Detect which cell encompasses the target text, then output its (X, Y) center coordinate. 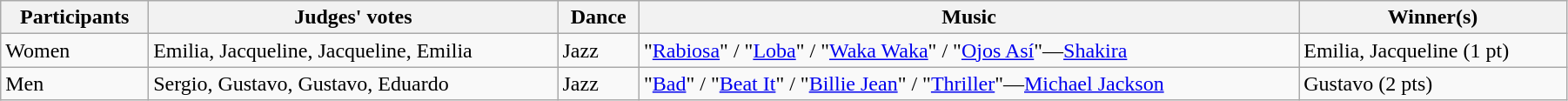
Music (968, 17)
Sergio, Gustavo, Gustavo, Eduardo (353, 84)
Men (75, 84)
"Rabiosa" / "Loba" / "Waka Waka" / "Ojos Así"—Shakira (968, 50)
Gustavo (2 pts) (1433, 84)
Emilia, Jacqueline (1 pt) (1433, 50)
Participants (75, 17)
Winner(s) (1433, 17)
"Bad" / "Beat It" / "Billie Jean" / "Thriller"—Michael Jackson (968, 84)
Women (75, 50)
Emilia, Jacqueline, Jacqueline, Emilia (353, 50)
Dance (599, 17)
Judges' votes (353, 17)
